Provide the (X, Y) coordinate of the cell's center where the given text is located.  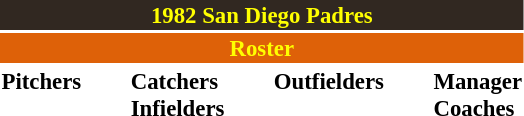
1982 San Diego Padres (262, 15)
Roster (262, 48)
